Identify which cell holds the provided text, then report its [x, y] central coordinate. 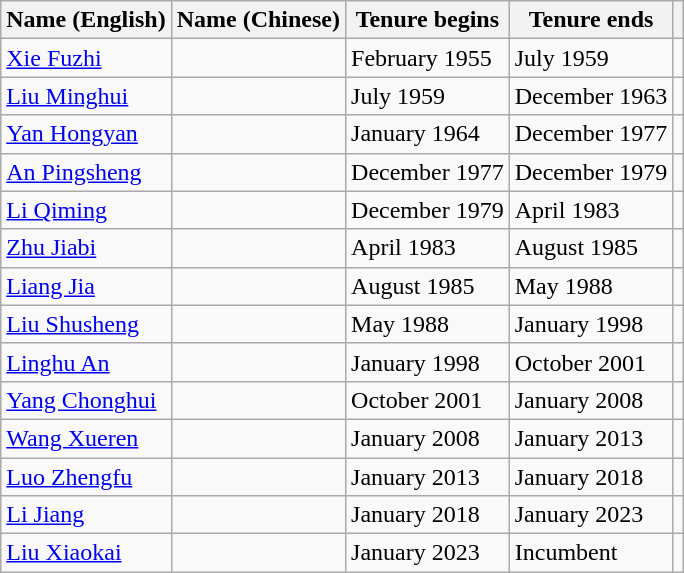
Li Qiming [86, 210]
Linghu An [86, 362]
Name (English) [86, 20]
Liu Xiaokai [86, 553]
Li Jiang [86, 515]
February 1955 [428, 58]
January 1964 [428, 134]
Liu Shusheng [86, 324]
Yan Hongyan [86, 134]
December 1963 [591, 96]
Wang Xueren [86, 438]
Liu Minghui [86, 96]
Liang Jia [86, 286]
Tenure begins [428, 20]
Name (Chinese) [258, 20]
Zhu Jiabi [86, 248]
Incumbent [591, 553]
Tenure ends [591, 20]
Xie Fuzhi [86, 58]
Luo Zhengfu [86, 477]
Yang Chonghui [86, 400]
An Pingsheng [86, 172]
